Determine the [x, y] coordinate at the center of the cell enclosing the given text.  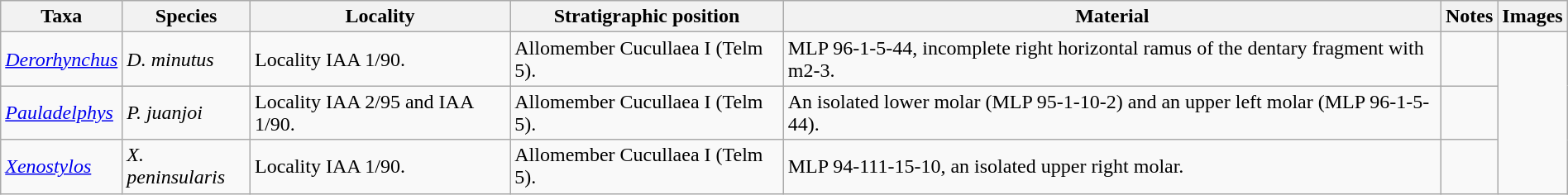
X. peninsularis [187, 167]
An isolated lower molar (MLP 95-1-10-2) and an upper left molar (MLP 96-1-5-44). [1111, 112]
Material [1111, 17]
P. juanjoi [187, 112]
Xenostylos [61, 167]
Taxa [61, 17]
MLP 96-1-5-44, incomplete right horizontal ramus of the dentary fragment with m2-3. [1111, 59]
Pauladelphys [61, 112]
Derorhynchus [61, 59]
Notes [1469, 17]
Images [1532, 17]
D. minutus [187, 59]
Locality [380, 17]
Locality IAA 2/95 and IAA 1/90. [380, 112]
MLP 94-111-15-10, an isolated upper right molar. [1111, 167]
Species [187, 17]
Stratigraphic position [647, 17]
